Find where the given text appears and provide that cell's center as [x, y] coordinate. 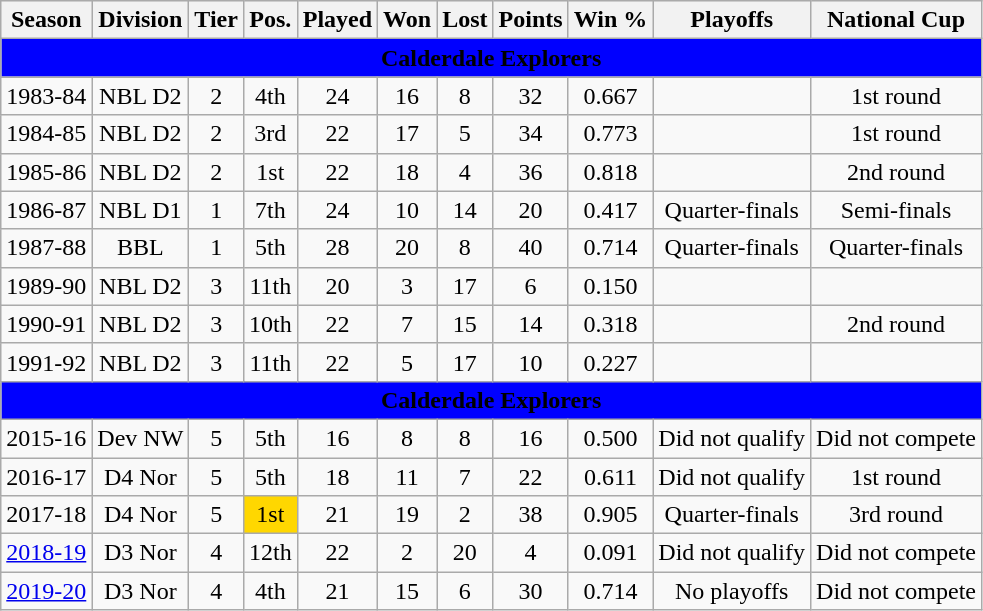
3rd [270, 134]
Won [408, 20]
Division [140, 20]
NBL D1 [140, 210]
0.500 [610, 438]
Playoffs [732, 20]
0.227 [610, 362]
30 [530, 591]
1987-88 [46, 248]
0.150 [610, 286]
Semi-finals [896, 210]
National Cup [896, 20]
Dev NW [140, 438]
11 [408, 477]
1991-92 [46, 362]
0.417 [610, 210]
Points [530, 20]
2019-20 [46, 591]
10th [270, 324]
0.667 [610, 96]
3rd round [896, 515]
0.905 [610, 515]
36 [530, 172]
Lost [465, 20]
0.318 [610, 324]
0.091 [610, 553]
0.773 [610, 134]
Tier [216, 20]
2015-16 [46, 438]
1983-84 [46, 96]
34 [530, 134]
Season [46, 20]
40 [530, 248]
12th [270, 553]
2016-17 [46, 477]
38 [530, 515]
Played [337, 20]
19 [408, 515]
2017-18 [46, 515]
No playoffs [732, 591]
1989-90 [46, 286]
1984-85 [46, 134]
2018-19 [46, 553]
32 [530, 96]
Win % [610, 20]
1990-91 [46, 324]
Pos. [270, 20]
0.611 [610, 477]
1985-86 [46, 172]
BBL [140, 248]
7th [270, 210]
1986-87 [46, 210]
28 [337, 248]
0.818 [610, 172]
